Search for the cell housing the specified text and yield its [x, y] center coordinate. 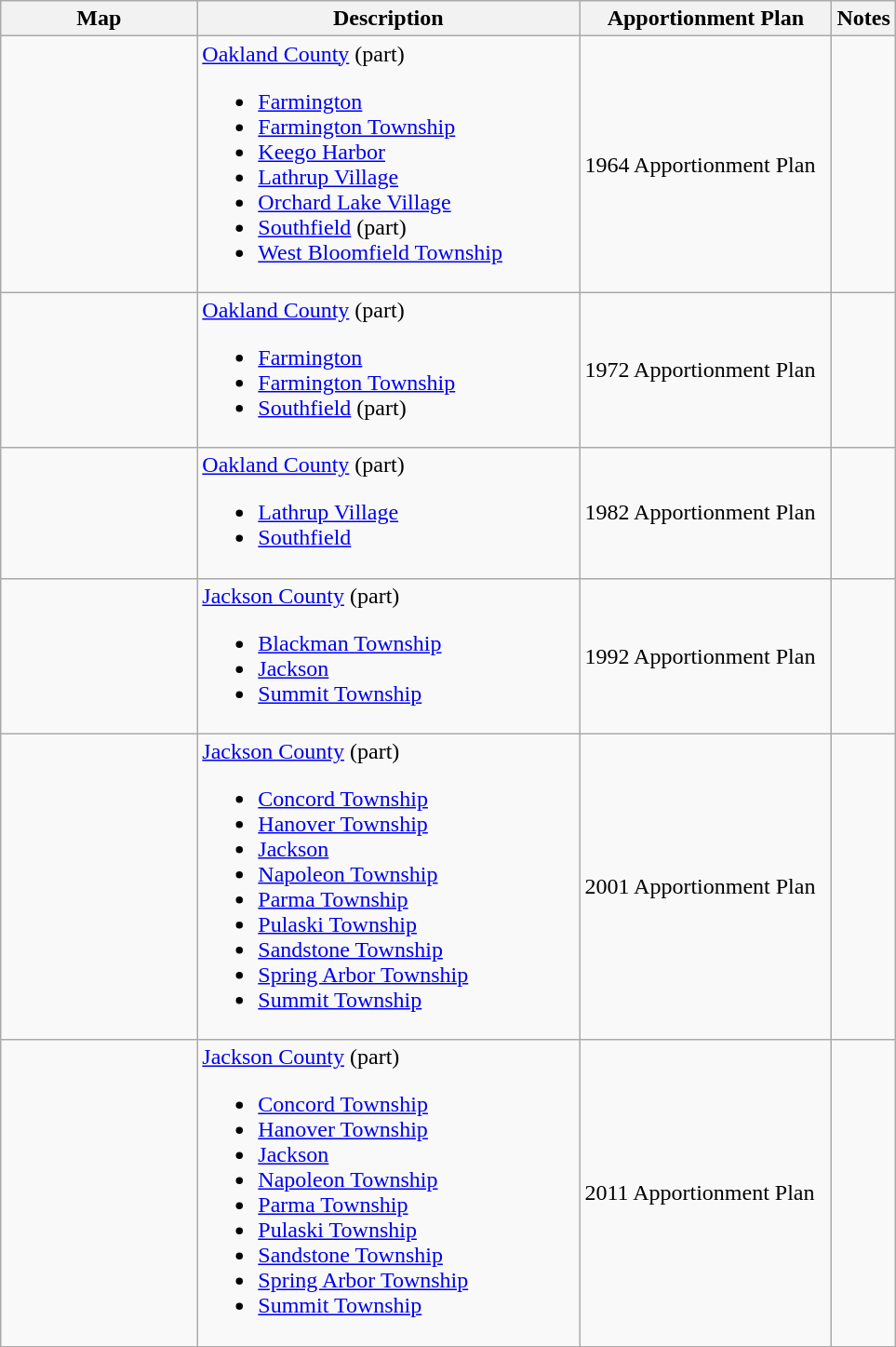
2011 Apportionment Plan [705, 1193]
1982 Apportionment Plan [705, 513]
2001 Apportionment Plan [705, 886]
Apportionment Plan [705, 19]
1964 Apportionment Plan [705, 164]
Oakland County (part)FarmingtonFarmington TownshipKeego HarborLathrup VillageOrchard Lake VillageSouthfield (part)West Bloomfield Township [389, 164]
1972 Apportionment Plan [705, 370]
Description [389, 19]
Oakland County (part)FarmingtonFarmington TownshipSouthfield (part) [389, 370]
1992 Apportionment Plan [705, 655]
Map [99, 19]
Oakland County (part)Lathrup VillageSouthfield [389, 513]
Notes [863, 19]
Jackson County (part)Blackman TownshipJacksonSummit Township [389, 655]
